Return (x, y) of the center of cell containing provided text 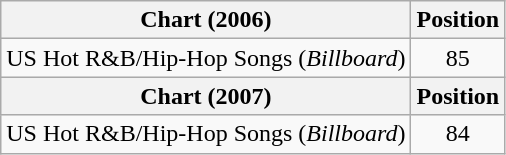
Chart (2007) (206, 96)
Chart (2006) (206, 20)
84 (458, 134)
85 (458, 58)
